Locate the cell with the specified text and output its [X, Y] center coordinate. 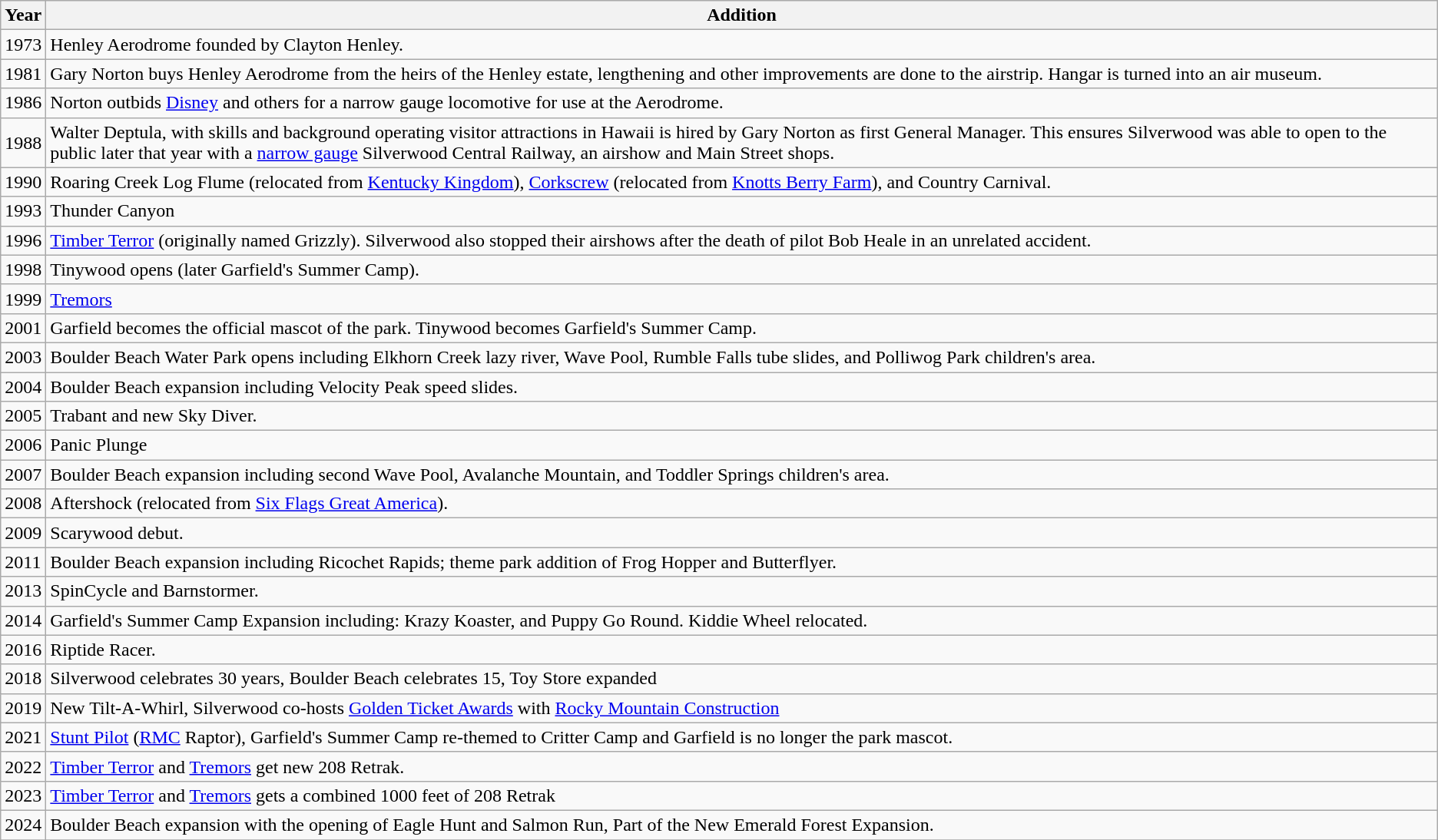
Henley Aerodrome founded by Clayton Henley. [742, 45]
1973 [23, 45]
Garfield becomes the official mascot of the park. Tinywood becomes Garfield's Summer Camp. [742, 328]
2003 [23, 357]
1990 [23, 182]
Roaring Creek Log Flume (relocated from Kentucky Kingdom), Corkscrew (relocated from Knotts Berry Farm), and Country Carnival. [742, 182]
Thunder Canyon [742, 211]
Boulder Beach Water Park opens including Elkhorn Creek lazy river, Wave Pool, Rumble Falls tube slides, and Polliwog Park children's area. [742, 357]
2021 [23, 737]
Year [23, 15]
Stunt Pilot (RMC Raptor), Garfield's Summer Camp re-themed to Critter Camp and Garfield is no longer the park mascot. [742, 737]
Boulder Beach expansion including Ricochet Rapids; theme park addition of Frog Hopper and Butterflyer. [742, 562]
Norton outbids Disney and others for a narrow gauge locomotive for use at the Aerodrome. [742, 103]
2019 [23, 708]
2022 [23, 766]
Aftershock (relocated from Six Flags Great America). [742, 504]
2024 [23, 825]
Riptide Racer. [742, 650]
2016 [23, 650]
2001 [23, 328]
2014 [23, 620]
Timber Terror and Tremors get new 208 Retrak. [742, 766]
Trabant and new Sky Diver. [742, 416]
2009 [23, 533]
1986 [23, 103]
Tremors [742, 299]
2006 [23, 445]
Timber Terror (originally named Grizzly). Silverwood also stopped their airshows after the death of pilot Bob Heale in an unrelated accident. [742, 240]
New Tilt-A-Whirl, Silverwood co-hosts Golden Ticket Awards with Rocky Mountain Construction [742, 708]
SpinCycle and Barnstormer. [742, 591]
2023 [23, 795]
Scarywood debut. [742, 533]
1993 [23, 211]
1988 [23, 143]
1996 [23, 240]
Boulder Beach expansion with the opening of Eagle Hunt and Salmon Run, Part of the New Emerald Forest Expansion. [742, 825]
Panic Plunge [742, 445]
Timber Terror and Tremors gets a combined 1000 feet of 208 Retrak [742, 795]
1981 [23, 74]
2005 [23, 416]
2007 [23, 475]
Silverwood celebrates 30 years, Boulder Beach celebrates 15, Toy Store expanded [742, 679]
Tinywood opens (later Garfield's Summer Camp). [742, 270]
2011 [23, 562]
1999 [23, 299]
Addition [742, 15]
2018 [23, 679]
2008 [23, 504]
Boulder Beach expansion including second Wave Pool, Avalanche Mountain, and Toddler Springs children's area. [742, 475]
2004 [23, 386]
1998 [23, 270]
Boulder Beach expansion including Velocity Peak speed slides. [742, 386]
2013 [23, 591]
Garfield's Summer Camp Expansion including: Krazy Koaster, and Puppy Go Round. Kiddie Wheel relocated. [742, 620]
